Return [x, y] of the center of cell containing provided text 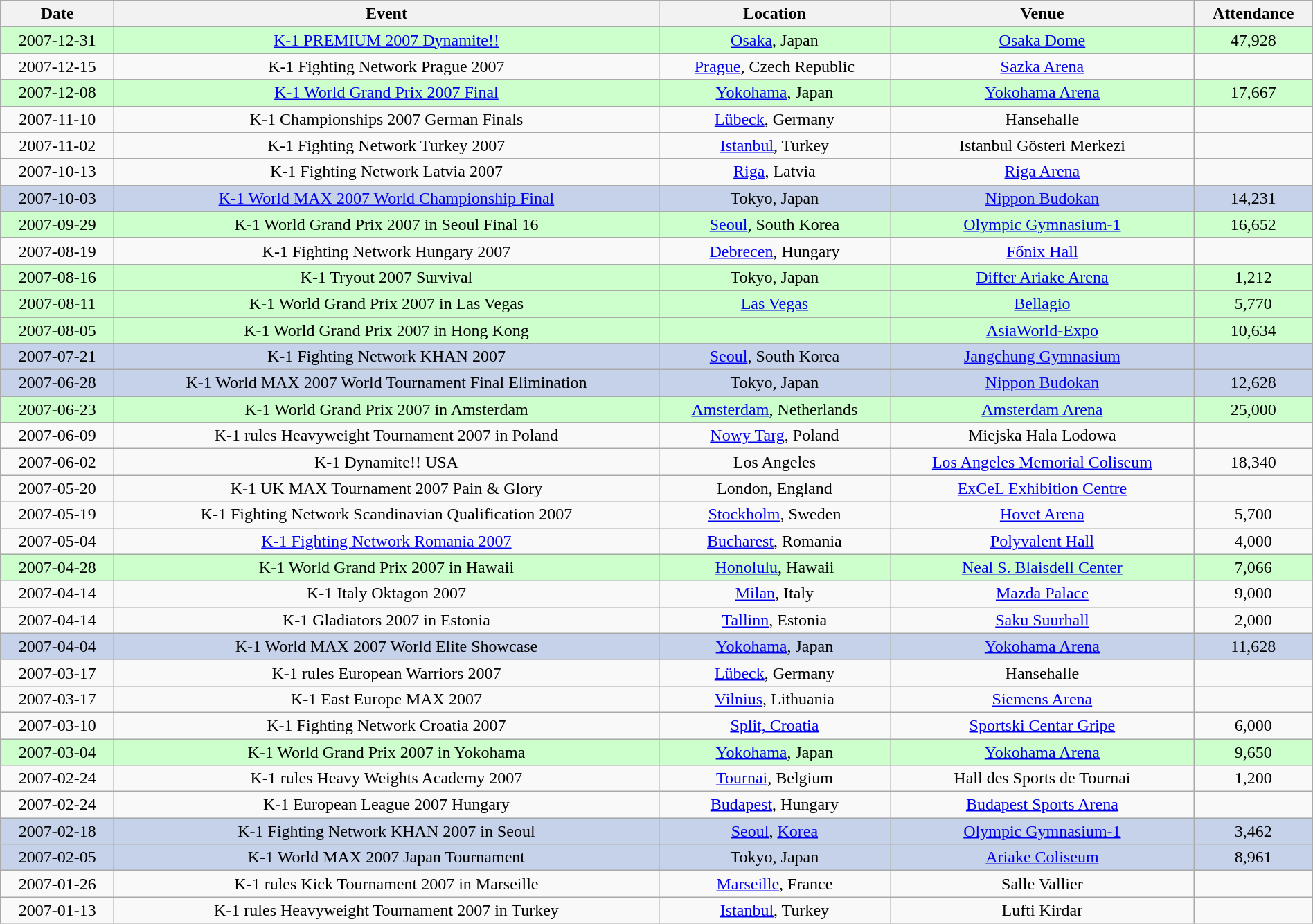
2007-10-03 [57, 198]
2007-06-23 [57, 409]
Jangchung Gymnasium [1042, 357]
1,200 [1253, 779]
K-1 Fighting Network Hungary 2007 [386, 251]
Bellagio [1042, 303]
K-1 rules Kick Tournament 2007 in Marseille [386, 884]
Location [774, 14]
K-1 European League 2007 Hungary [386, 805]
Event [386, 14]
K-1 rules Heavy Weights Academy 2007 [386, 779]
Milan, Italy [774, 594]
2007-05-04 [57, 541]
2007-09-29 [57, 224]
2007-08-05 [57, 330]
2007-06-02 [57, 462]
Siemens Arena [1042, 699]
2007-08-16 [57, 277]
K-1 rules European Warriors 2007 [386, 673]
2007-07-21 [57, 357]
11,628 [1253, 646]
12,628 [1253, 383]
10,634 [1253, 330]
Los Angeles [774, 462]
2007-08-19 [57, 251]
Budapest Sports Arena [1042, 805]
2007-06-28 [57, 383]
K-1 rules Heavyweight Tournament 2007 in Poland [386, 436]
3,462 [1253, 831]
Főnix Hall [1042, 251]
K-1 World MAX 2007 World Elite Showcase [386, 646]
2007-05-20 [57, 488]
Nowy Targ, Poland [774, 436]
47,928 [1253, 40]
K-1 World Grand Prix 2007 in Yokohama [386, 752]
Attendance [1253, 14]
Neal S. Blaisdell Center [1042, 567]
Las Vegas [774, 303]
Osaka, Japan [774, 40]
K-1 Tryout 2007 Survival [386, 277]
Sportski Centar Gripe [1042, 725]
K-1 PREMIUM 2007 Dynamite!! [386, 40]
2007-10-13 [57, 172]
18,340 [1253, 462]
K-1 Championships 2007 German Finals [386, 119]
Date [57, 14]
2007-05-19 [57, 515]
2007-12-08 [57, 93]
Los Angeles Memorial Coliseum [1042, 462]
2007-01-13 [57, 910]
Tournai, Belgium [774, 779]
ExCeL Exhibition Centre [1042, 488]
6,000 [1253, 725]
Split, Croatia [774, 725]
Budapest, Hungary [774, 805]
Hall des Sports de Tournai [1042, 779]
K-1 Fighting Network Scandinavian Qualification 2007 [386, 515]
2007-06-09 [57, 436]
1,212 [1253, 277]
7,066 [1253, 567]
2007-08-11 [57, 303]
Debrecen, Hungary [774, 251]
K-1 Fighting Network Turkey 2007 [386, 145]
Miejska Hala Lodowa [1042, 436]
K-1 Gladiators 2007 in Estonia [386, 620]
16,652 [1253, 224]
2007-12-31 [57, 40]
2007-04-28 [57, 567]
14,231 [1253, 198]
K-1 World Grand Prix 2007 in Hawaii [386, 567]
Salle Vallier [1042, 884]
K-1 rules Heavyweight Tournament 2007 in Turkey [386, 910]
Seoul, Korea [774, 831]
Sazka Arena [1042, 66]
AsiaWorld-Expo [1042, 330]
K-1 Fighting Network Latvia 2007 [386, 172]
Riga, Latvia [774, 172]
Stockholm, Sweden [774, 515]
2,000 [1253, 620]
Amsterdam Arena [1042, 409]
2007-11-02 [57, 145]
Vilnius, Lithuania [774, 699]
K-1 World Grand Prix 2007 Final [386, 93]
K-1 World MAX 2007 World Tournament Final Elimination [386, 383]
Marseille, France [774, 884]
2007-02-05 [57, 858]
2007-02-18 [57, 831]
Polyvalent Hall [1042, 541]
2007-11-10 [57, 119]
9,650 [1253, 752]
Mazda Palace [1042, 594]
Lufti Kirdar [1042, 910]
2007-01-26 [57, 884]
K-1 UK MAX Tournament 2007 Pain & Glory [386, 488]
Hovet Arena [1042, 515]
Saku Suurhall [1042, 620]
9,000 [1253, 594]
Ariake Coliseum [1042, 858]
K-1 Fighting Network Romania 2007 [386, 541]
2007-03-10 [57, 725]
K-1 Italy Oktagon 2007 [386, 594]
17,667 [1253, 93]
K-1 World Grand Prix 2007 in Amsterdam [386, 409]
K-1 World Grand Prix 2007 in Seoul Final 16 [386, 224]
K-1 World MAX 2007 Japan Tournament [386, 858]
Bucharest, Romania [774, 541]
K-1 Fighting Network KHAN 2007 in Seoul [386, 831]
Honolulu, Hawaii [774, 567]
2007-12-15 [57, 66]
K-1 East Europe MAX 2007 [386, 699]
K-1 World MAX 2007 World Championship Final [386, 198]
Differ Ariake Arena [1042, 277]
5,700 [1253, 515]
K-1 World Grand Prix 2007 in Las Vegas [386, 303]
8,961 [1253, 858]
2007-04-04 [57, 646]
K-1 Fighting Network Prague 2007 [386, 66]
London, England [774, 488]
K-1 Dynamite!! USA [386, 462]
K-1 Fighting Network KHAN 2007 [386, 357]
5,770 [1253, 303]
Prague, Czech Republic [774, 66]
Istanbul Gösteri Merkezi [1042, 145]
Tallinn, Estonia [774, 620]
K-1 Fighting Network Croatia 2007 [386, 725]
K-1 World Grand Prix 2007 in Hong Kong [386, 330]
Riga Arena [1042, 172]
Amsterdam, Netherlands [774, 409]
2007-03-04 [57, 752]
4,000 [1253, 541]
Venue [1042, 14]
Osaka Dome [1042, 40]
25,000 [1253, 409]
